Find where the given text appears and provide that cell's center as (x, y) coordinate. 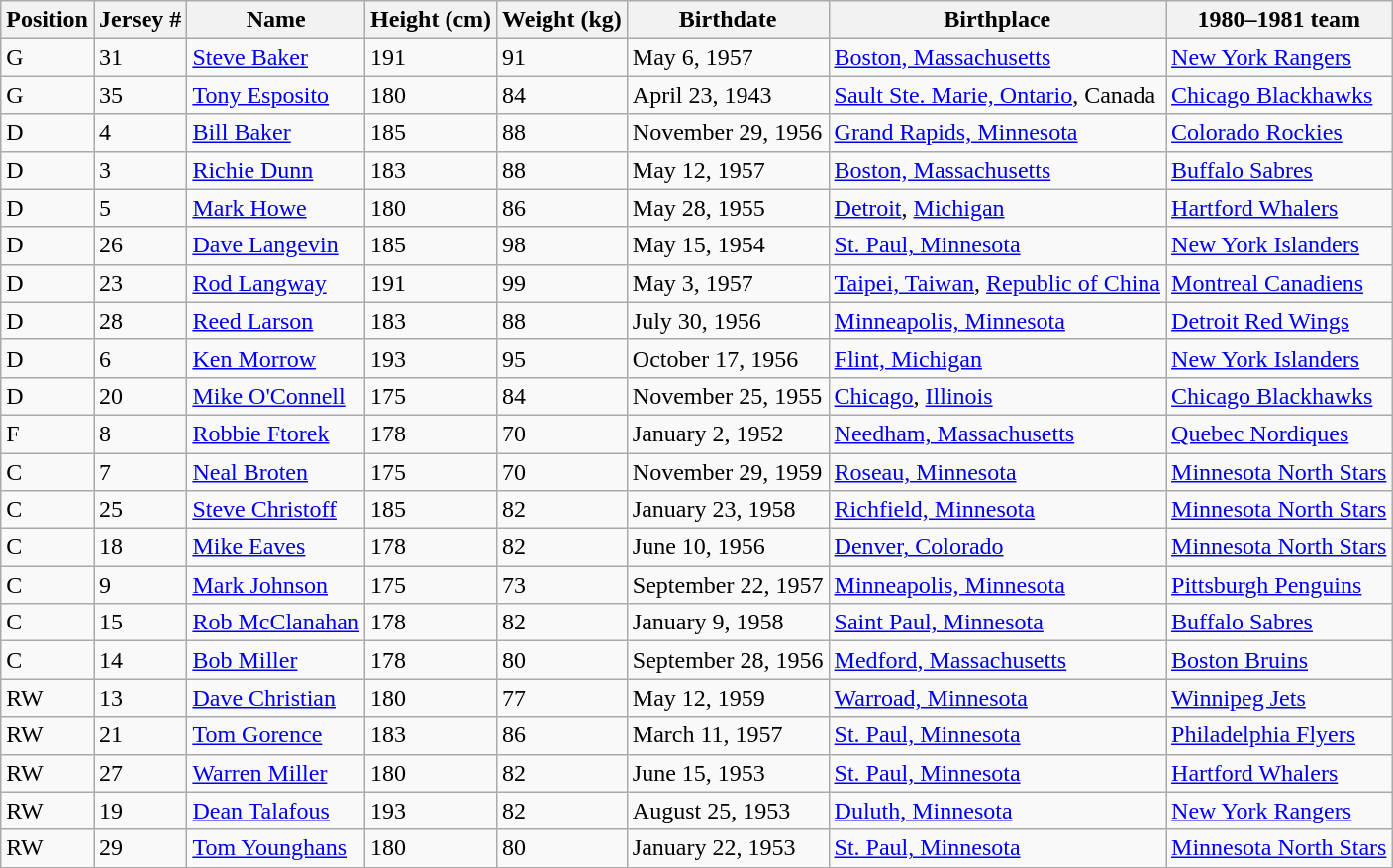
Pittsburgh Penguins (1279, 585)
Taipei, Taiwan, Republic of China (998, 283)
January 22, 1953 (728, 848)
Grand Rapids, Minnesota (998, 133)
Flint, Michigan (998, 358)
June 15, 1953 (728, 773)
Rob McClanahan (276, 623)
Position (48, 20)
F (48, 434)
Dave Langevin (276, 245)
Sault Ste. Marie, Ontario, Canada (998, 95)
Dean Talafous (276, 811)
Reed Larson (276, 321)
21 (140, 735)
95 (562, 358)
Roseau, Minnesota (998, 472)
May 12, 1959 (728, 698)
Winnipeg Jets (1279, 698)
Detroit, Michigan (998, 208)
Name (276, 20)
Height (cm) (432, 20)
Warroad, Minnesota (998, 698)
77 (562, 698)
July 30, 1956 (728, 321)
April 23, 1943 (728, 95)
Neal Broten (276, 472)
May 6, 1957 (728, 57)
September 22, 1957 (728, 585)
May 28, 1955 (728, 208)
26 (140, 245)
1980–1981 team (1279, 20)
Saint Paul, Minnesota (998, 623)
35 (140, 95)
Mike Eaves (276, 547)
Dave Christian (276, 698)
28 (140, 321)
8 (140, 434)
18 (140, 547)
9 (140, 585)
7 (140, 472)
Steve Baker (276, 57)
20 (140, 396)
98 (562, 245)
13 (140, 698)
3 (140, 170)
4 (140, 133)
January 2, 1952 (728, 434)
Mark Howe (276, 208)
Duluth, Minnesota (998, 811)
Tony Esposito (276, 95)
Needham, Massachusetts (998, 434)
May 12, 1957 (728, 170)
August 25, 1953 (728, 811)
31 (140, 57)
January 23, 1958 (728, 510)
Steve Christoff (276, 510)
October 17, 1956 (728, 358)
Mike O'Connell (276, 396)
May 3, 1957 (728, 283)
September 28, 1956 (728, 660)
June 10, 1956 (728, 547)
14 (140, 660)
Richie Dunn (276, 170)
November 29, 1956 (728, 133)
March 11, 1957 (728, 735)
Philadelphia Flyers (1279, 735)
Jersey # (140, 20)
27 (140, 773)
Robbie Ftorek (276, 434)
Warren Miller (276, 773)
Ken Morrow (276, 358)
15 (140, 623)
25 (140, 510)
23 (140, 283)
29 (140, 848)
19 (140, 811)
Birthplace (998, 20)
Richfield, Minnesota (998, 510)
Bill Baker (276, 133)
May 15, 1954 (728, 245)
5 (140, 208)
Detroit Red Wings (1279, 321)
73 (562, 585)
Denver, Colorado (998, 547)
Mark Johnson (276, 585)
99 (562, 283)
Birthdate (728, 20)
Bob Miller (276, 660)
Boston Bruins (1279, 660)
91 (562, 57)
Quebec Nordiques (1279, 434)
6 (140, 358)
Tom Younghans (276, 848)
January 9, 1958 (728, 623)
Montreal Canadiens (1279, 283)
Medford, Massachusetts (998, 660)
Colorado Rockies (1279, 133)
Chicago, Illinois (998, 396)
Rod Langway (276, 283)
Weight (kg) (562, 20)
Tom Gorence (276, 735)
November 25, 1955 (728, 396)
November 29, 1959 (728, 472)
